Locate the cell with the specified text and output its (x, y) center coordinate. 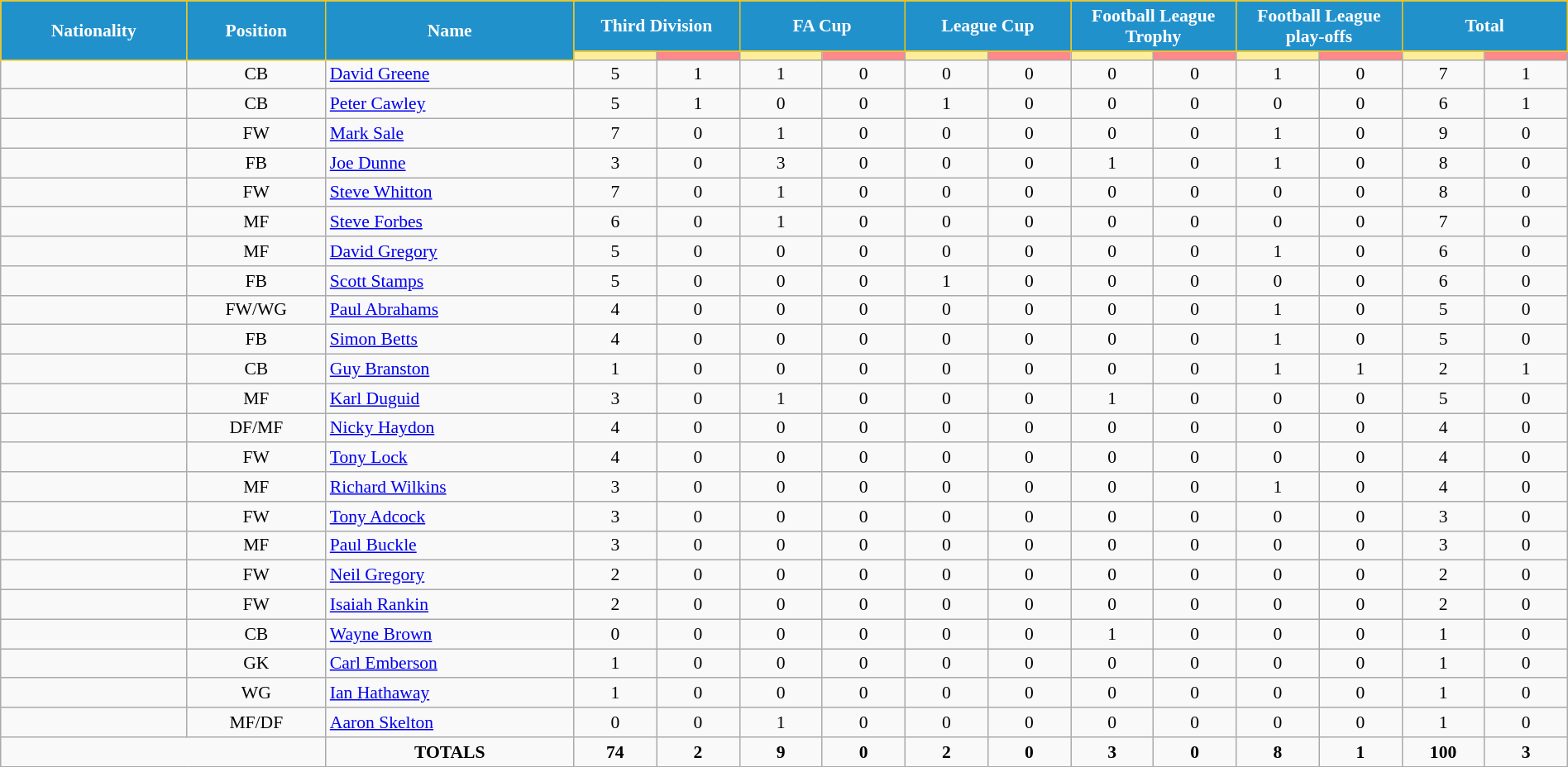
Scott Stamps (450, 281)
WG (256, 693)
Wayne Brown (450, 634)
Neil Gregory (450, 575)
GK (256, 664)
Aaron Skelton (450, 722)
Tony Adcock (450, 517)
Ian Hathaway (450, 693)
FW/WG (256, 310)
Football League play-offs (1319, 26)
Total (1484, 26)
Name (450, 30)
TOTALS (450, 752)
David Greene (450, 74)
League Cup (987, 26)
Steve Forbes (450, 222)
MF/DF (256, 722)
Paul Buckle (450, 545)
Joe Dunne (450, 163)
Third Division (657, 26)
Peter Cawley (450, 104)
David Gregory (450, 251)
100 (1443, 752)
Nicky Haydon (450, 428)
DF/MF (256, 428)
74 (615, 752)
Position (256, 30)
Karl Duguid (450, 398)
Mark Sale (450, 134)
Carl Emberson (450, 664)
Paul Abrahams (450, 310)
Tony Lock (450, 458)
Richard Wilkins (450, 487)
Football League Trophy (1153, 26)
Guy Branston (450, 369)
Isaiah Rankin (450, 605)
Nationality (94, 30)
Steve Whitton (450, 193)
Simon Betts (450, 340)
FA Cup (822, 26)
